Return [x, y] of the center of cell containing provided text 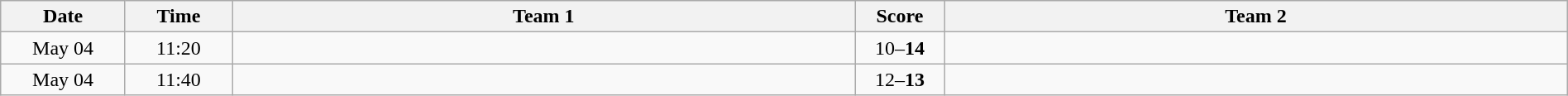
10–14 [900, 48]
Team 1 [544, 17]
Score [900, 17]
Date [63, 17]
11:20 [179, 48]
12–13 [900, 79]
Time [179, 17]
Team 2 [1256, 17]
11:40 [179, 79]
